Detect which cell encompasses the target text, then output its [X, Y] center coordinate. 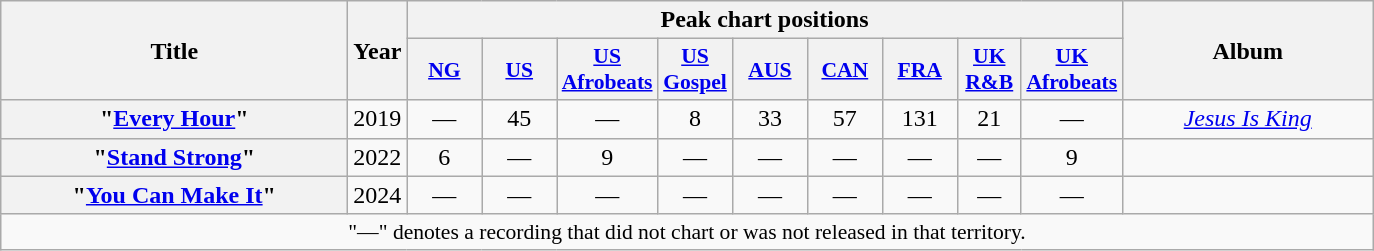
Jesus Is King [1248, 119]
2019 [378, 119]
FRA [920, 70]
57 [844, 119]
21 [989, 119]
2022 [378, 157]
"Stand Strong" [174, 157]
NG [444, 70]
33 [770, 119]
6 [444, 157]
USGospel [696, 70]
USAfrobeats [608, 70]
UKAfrobeats [1072, 70]
AUS [770, 70]
"You Can Make It" [174, 195]
Peak chart positions [764, 20]
131 [920, 119]
"—" denotes a recording that did not chart or was not released in that territory. [687, 232]
US [520, 70]
8 [696, 119]
"Every Hour" [174, 119]
Album [1248, 50]
Year [378, 50]
2024 [378, 195]
UKR&B [989, 70]
CAN [844, 70]
45 [520, 119]
Title [174, 50]
